Scan for the cell matching the given text and deliver its [x, y] coordinate at center. 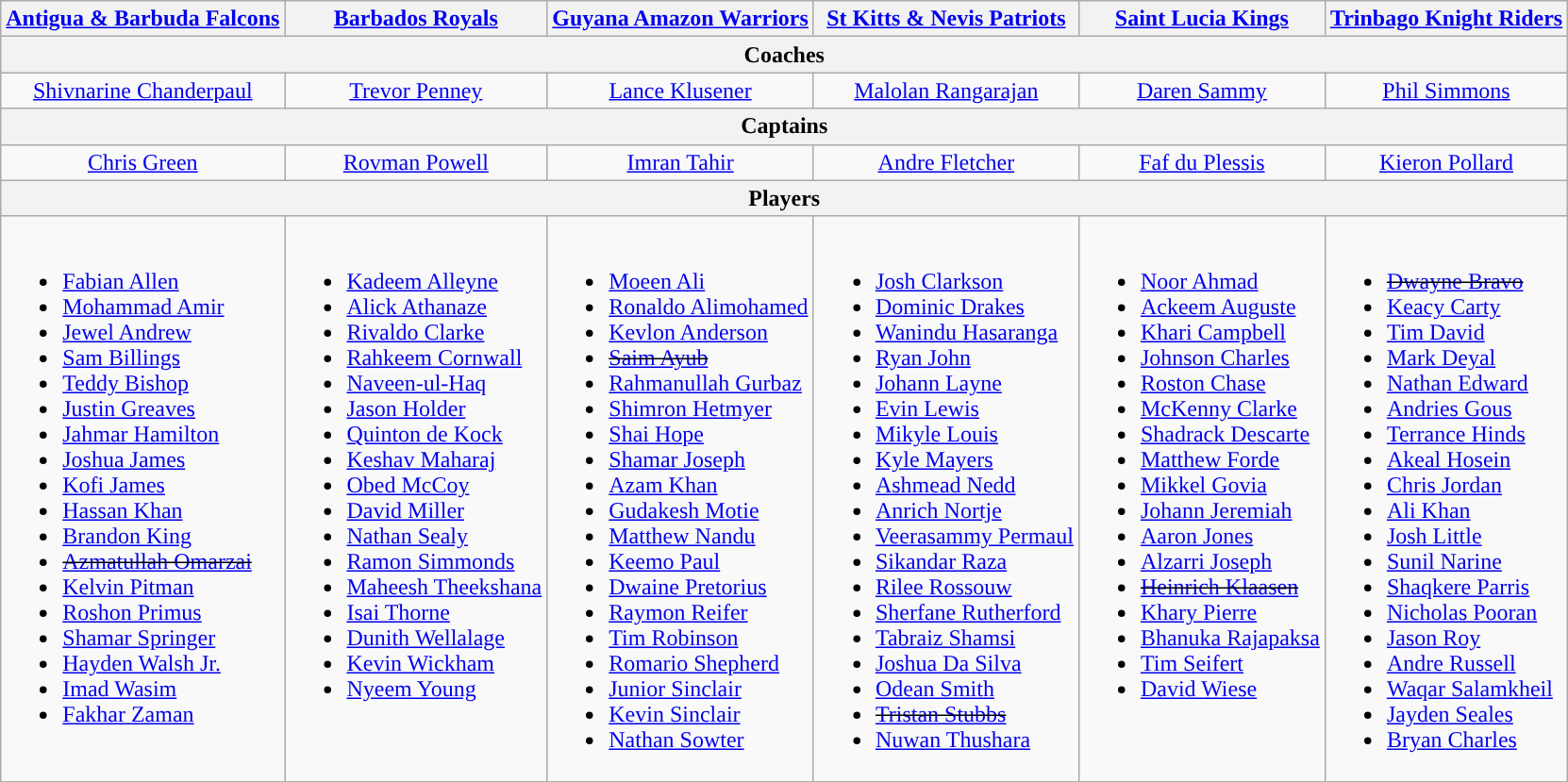
Shivnarine Chanderpaul [143, 91]
Captains [785, 126]
Phil Simmons [1445, 91]
Trinbago Knight Riders [1445, 19]
Coaches [785, 55]
Guyana Amazon Warriors [681, 19]
Andre Fletcher [945, 162]
Lance Klusener [681, 91]
Barbados Royals [416, 19]
St Kitts & Nevis Patriots [945, 19]
Players [785, 198]
Faf du Plessis [1202, 162]
Kieron Pollard [1445, 162]
Daren Sammy [1202, 91]
Saint Lucia Kings [1202, 19]
Chris Green [143, 162]
Rovman Powell [416, 162]
Imran Tahir [681, 162]
Trevor Penney [416, 91]
Antigua & Barbuda Falcons [143, 19]
Malolan Rangarajan [945, 91]
